Find where the given text appears and provide that cell's center as (x, y) coordinate. 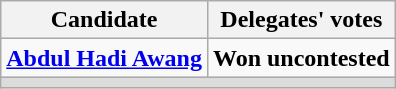
Won uncontested (301, 58)
Delegates' votes (301, 20)
Abdul Hadi Awang (104, 58)
Candidate (104, 20)
